Find where the given text appears and provide that cell's center as (X, Y) coordinate. 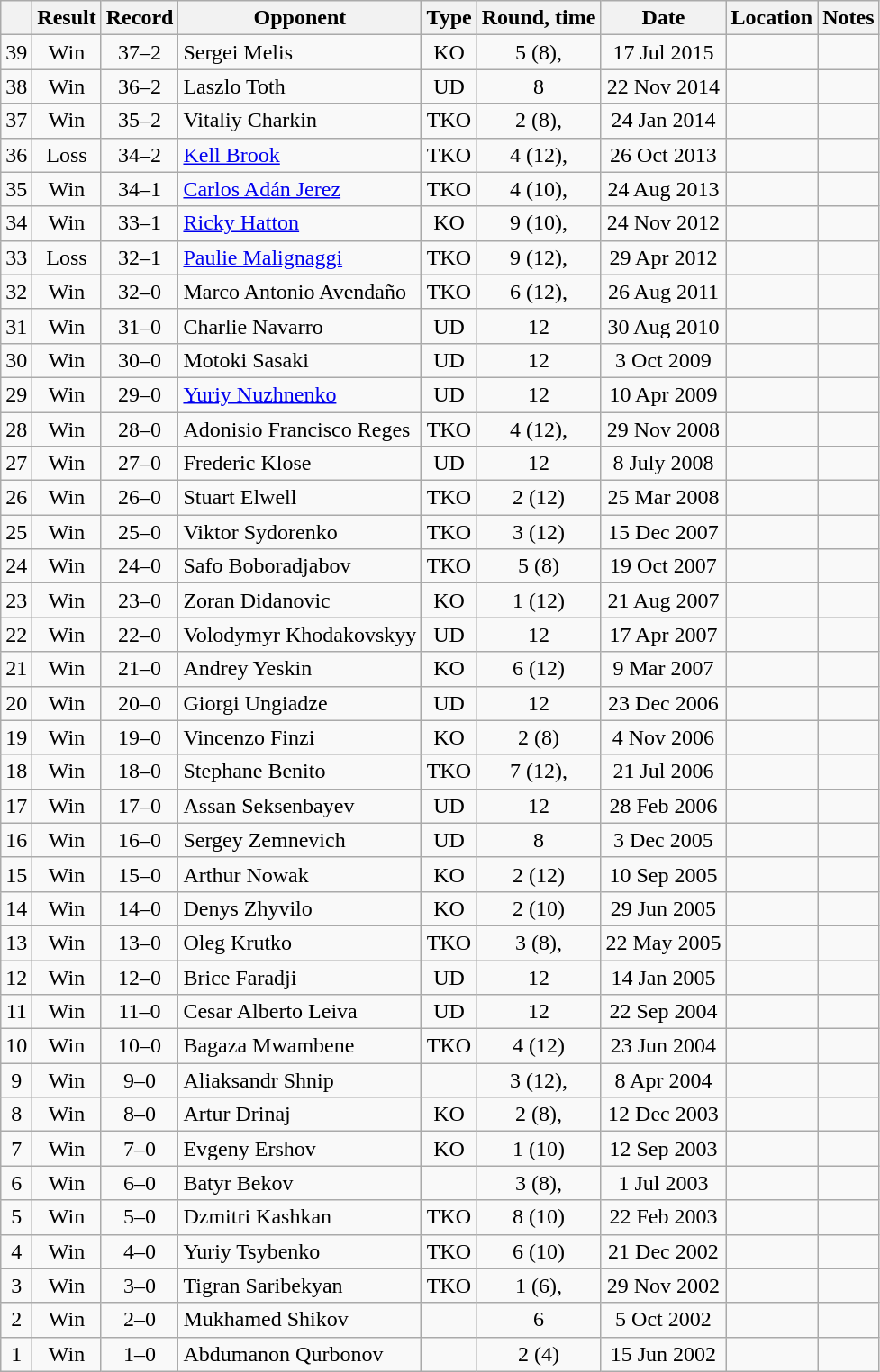
29 Jun 2005 (663, 908)
22 Sep 2004 (663, 1012)
Assan Seksenbayev (300, 806)
5 (8), (539, 52)
6–0 (140, 1183)
Record (140, 18)
Kell Brook (300, 155)
7 (16, 1149)
24 (16, 566)
Stephane Benito (300, 772)
30 Aug 2010 (663, 326)
18 (16, 772)
19 Oct 2007 (663, 566)
26 Oct 2013 (663, 155)
33 (16, 257)
37 (16, 121)
23 Dec 2006 (663, 703)
9 (10), (539, 223)
17 Jul 2015 (663, 52)
27–0 (140, 464)
12 Sep 2003 (663, 1149)
28 Feb 2006 (663, 806)
9 Mar 2007 (663, 669)
22 (16, 635)
39 (16, 52)
22 May 2005 (663, 943)
8–0 (140, 1115)
14–0 (140, 908)
36 (16, 155)
Date (663, 18)
Abdumanon Qurbonov (300, 1354)
34–2 (140, 155)
Safo Boboradjabov (300, 566)
20–0 (140, 703)
1 (12) (539, 600)
21 Jul 2006 (663, 772)
25 Mar 2008 (663, 498)
4 (10), (539, 189)
31 (16, 326)
Andrey Yeskin (300, 669)
Vincenzo Finzi (300, 737)
Round, time (539, 18)
Frederic Klose (300, 464)
Carlos Adán Jerez (300, 189)
33–1 (140, 223)
32–1 (140, 257)
Tigran Saribekyan (300, 1286)
9 (16, 1080)
3 Dec 2005 (663, 840)
Denys Zhyvilo (300, 908)
15 Dec 2007 (663, 532)
15 (16, 874)
4 Nov 2006 (663, 737)
2 (4) (539, 1354)
Vitaliy Charkin (300, 121)
1 (10) (539, 1149)
29 Apr 2012 (663, 257)
Sergey Zemnevich (300, 840)
23–0 (140, 600)
8 Apr 2004 (663, 1080)
34–1 (140, 189)
16 (16, 840)
24 Nov 2012 (663, 223)
17 Apr 2007 (663, 635)
12–0 (140, 977)
Ricky Hatton (300, 223)
9 (12), (539, 257)
2 (10) (539, 908)
24 Jan 2014 (663, 121)
14 Jan 2005 (663, 977)
3–0 (140, 1286)
30 (16, 360)
20 (16, 703)
5 (16, 1217)
4 (16, 1251)
10 Apr 2009 (663, 394)
35–2 (140, 121)
Evgeny Ershov (300, 1149)
32 (16, 292)
9–0 (140, 1080)
Yuriy Nuzhnenko (300, 394)
2 (16, 1320)
19 (16, 737)
5–0 (140, 1217)
21–0 (140, 669)
3 (12) (539, 532)
22–0 (140, 635)
10 Sep 2005 (663, 874)
21 Aug 2007 (663, 600)
Arthur Nowak (300, 874)
Location (772, 18)
11–0 (140, 1012)
38 (16, 86)
36–2 (140, 86)
7–0 (140, 1149)
Laszlo Toth (300, 86)
10–0 (140, 1046)
27 (16, 464)
34 (16, 223)
Adonisio Francisco Reges (300, 429)
31–0 (140, 326)
Sergei Melis (300, 52)
8 July 2008 (663, 464)
Result (67, 18)
Mukhamed Shikov (300, 1320)
13 (16, 943)
Dzmitri Kashkan (300, 1217)
Notes (848, 18)
29 Nov 2002 (663, 1286)
29 (16, 394)
26 Aug 2011 (663, 292)
Artur Drinaj (300, 1115)
2–0 (140, 1320)
3 (12), (539, 1080)
15 Jun 2002 (663, 1354)
13–0 (140, 943)
Bagaza Mwambene (300, 1046)
35 (16, 189)
Aliaksandr Shnip (300, 1080)
1 Jul 2003 (663, 1183)
15–0 (140, 874)
25 (16, 532)
Yuriy Tsybenko (300, 1251)
1 (16, 1354)
10 (16, 1046)
37–2 (140, 52)
Zoran Didanovic (300, 600)
2 (8) (539, 737)
21 (16, 669)
6 (10) (539, 1251)
25–0 (140, 532)
Viktor Sydorenko (300, 532)
14 (16, 908)
12 Dec 2003 (663, 1115)
26 (16, 498)
19–0 (140, 737)
29–0 (140, 394)
21 Dec 2002 (663, 1251)
28 (16, 429)
Marco Antonio Avendaño (300, 292)
11 (16, 1012)
28–0 (140, 429)
6 (12), (539, 292)
6 (12) (539, 669)
23 (16, 600)
17 (16, 806)
30–0 (140, 360)
7 (12), (539, 772)
23 Jun 2004 (663, 1046)
16–0 (140, 840)
17–0 (140, 806)
Cesar Alberto Leiva (300, 1012)
29 Nov 2008 (663, 429)
Batyr Bekov (300, 1183)
Stuart Elwell (300, 498)
26–0 (140, 498)
1 (6), (539, 1286)
22 Feb 2003 (663, 1217)
5 Oct 2002 (663, 1320)
3 (16, 1286)
Oleg Krutko (300, 943)
Opponent (300, 18)
Paulie Malignaggi (300, 257)
4 (12) (539, 1046)
Giorgi Ungiadze (300, 703)
24–0 (140, 566)
Motoki Sasaki (300, 360)
Charlie Navarro (300, 326)
8 (10) (539, 1217)
Brice Faradji (300, 977)
18–0 (140, 772)
1–0 (140, 1354)
Type (449, 18)
4–0 (140, 1251)
3 Oct 2009 (663, 360)
24 Aug 2013 (663, 189)
32–0 (140, 292)
5 (8) (539, 566)
Volodymyr Khodakovskyy (300, 635)
22 Nov 2014 (663, 86)
